Return (x, y) of the center of cell containing provided text 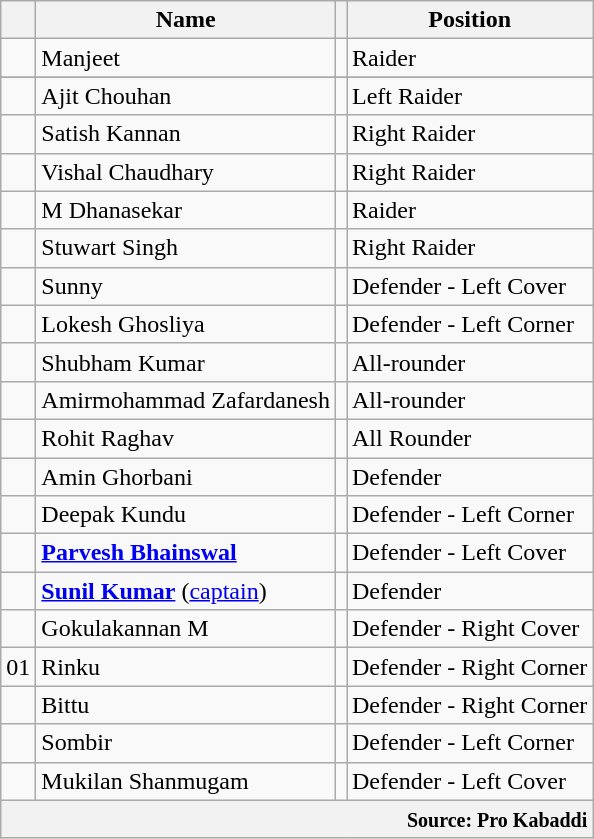
Lokesh Ghosliya (186, 324)
Bittu (186, 705)
Sombir (186, 743)
Defender - Right Cover (469, 629)
Satish Kannan (186, 134)
Deepak Kundu (186, 515)
Stuwart Singh (186, 248)
Shubham Kumar (186, 362)
Sunny (186, 286)
Amin Ghorbani (186, 477)
Rohit Raghav (186, 438)
All Rounder (469, 438)
Rinku (186, 667)
Sunil Kumar (captain) (186, 591)
Mukilan Shanmugam (186, 781)
M Dhanasekar (186, 210)
01 (18, 667)
Amirmohammad Zafardanesh (186, 400)
Gokulakannan M (186, 629)
Left Raider (469, 96)
Position (469, 20)
Source: Pro Kabaddi (297, 819)
Vishal Chaudhary (186, 172)
Ajit Chouhan (186, 96)
Name (186, 20)
Parvesh Bhainswal (186, 553)
Manjeet (186, 58)
